Output the [X, Y] coordinate of the center of the cell containing the given text.  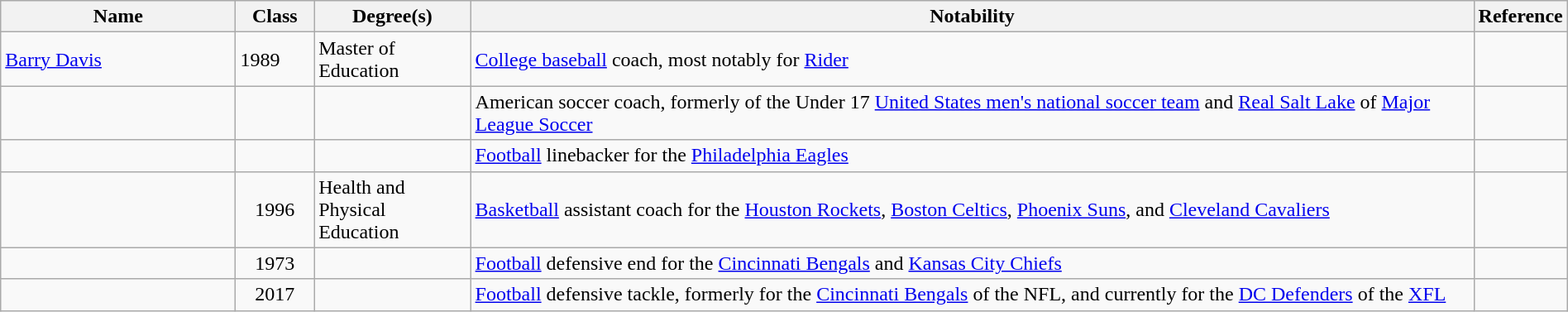
American soccer coach, formerly of the Under 17 United States men's national soccer team and Real Salt Lake of Major League Soccer [973, 113]
1996 [275, 209]
Basketball assistant coach for the Houston Rockets, Boston Celtics, Phoenix Suns, and Cleveland Cavaliers [973, 209]
Barry Davis [118, 60]
Reference [1520, 17]
Notability [973, 17]
Class [275, 17]
Health and Physical Education [392, 209]
Master of Education [392, 60]
College baseball coach, most notably for Rider [973, 60]
Football defensive end for the Cincinnati Bengals and Kansas City Chiefs [973, 263]
Football defensive tackle, formerly for the Cincinnati Bengals of the NFL, and currently for the DC Defenders of the XFL [973, 295]
Name [118, 17]
1973 [275, 263]
Football linebacker for the Philadelphia Eagles [973, 156]
1989 [275, 60]
Degree(s) [392, 17]
2017 [275, 295]
